Capture the cell that displays the provided text and extract its [X, Y] central coordinate. 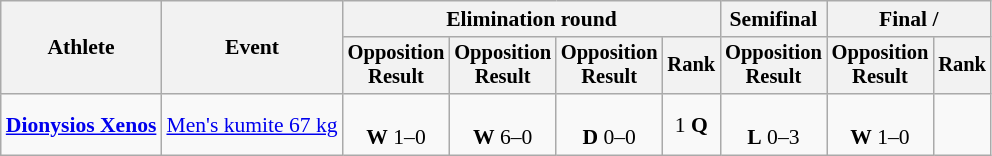
Men's kumite 67 kg [252, 124]
Event [252, 48]
Athlete [82, 48]
Final / [909, 19]
Dionysios Xenos [82, 124]
W 6–0 [502, 124]
D 0–0 [610, 124]
1 Q [692, 124]
Semifinal [774, 19]
Elimination round [532, 19]
L 0–3 [774, 124]
